Locate the cell with the specified text and output its [X, Y] center coordinate. 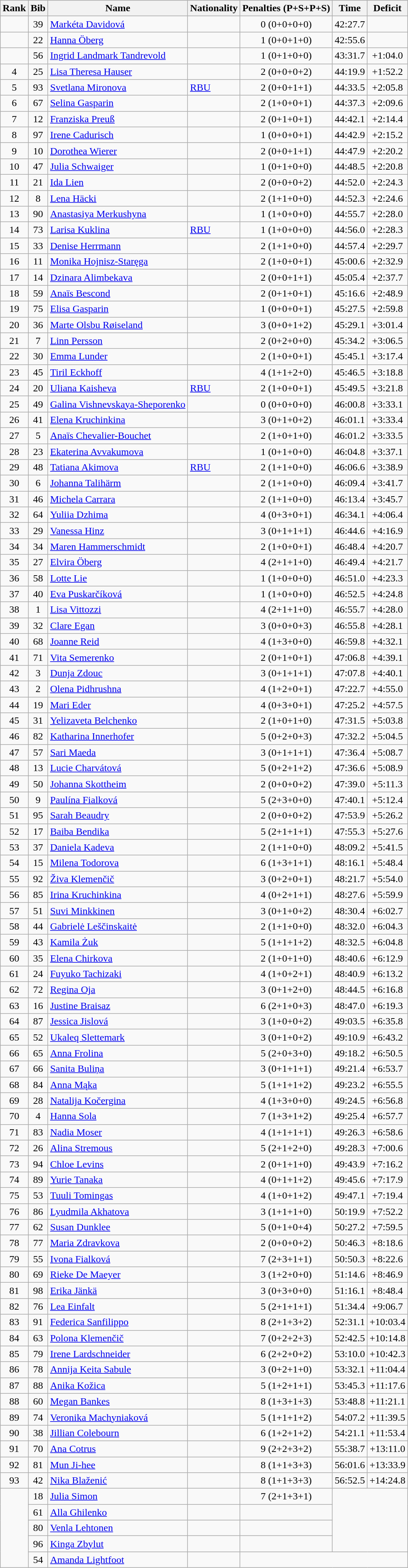
Nika Blaženić [118, 1481]
47:36.6 [350, 768]
3 (1+2+0+0) [286, 1275]
49:47.1 [350, 1195]
3 (0+0+1+2) [286, 325]
44:37.3 [350, 103]
Dunja Zdouc [118, 673]
+3:37.1 [388, 451]
+5:08.9 [388, 768]
56:52.5 [350, 1481]
Maren Hammerschmidt [118, 547]
7 (2+1+3+1) [286, 1496]
Ekaterina Avvakumova [118, 451]
Dzinara Alimbekava [118, 277]
+4:20.7 [388, 547]
53:32.1 [350, 1370]
+5:04.5 [388, 737]
+11:39.5 [388, 1417]
Michela Carrara [118, 499]
3 (1+1+1+0) [286, 1212]
Olena Pidhrushna [118, 689]
Franziska Preuß [118, 119]
Irene Cadurisch [118, 135]
Johanna Skottheim [118, 784]
47:55.3 [350, 831]
44:56.0 [350, 230]
4 (1+1+1+1) [286, 1132]
Julia Simon [118, 1496]
Milena Todorova [118, 863]
Chloe Levins [118, 1164]
Jessica Jislová [118, 1021]
47:22.7 [350, 689]
Yurie Tanaka [118, 1180]
+10:42.3 [388, 1354]
+10:14.8 [388, 1338]
Anaïs Chevalier-Bouchet [118, 435]
46:59.8 [350, 641]
+5:48.4 [388, 863]
45:49.5 [350, 388]
+4:39.1 [388, 657]
Lisa Theresa Hauser [118, 72]
Lyudmila Akhatova [118, 1212]
+5:03.8 [388, 721]
2 (0+1+1+0) [286, 1164]
Marte Olsbu Røiseland [118, 325]
Elena Chirkova [118, 958]
5 (2+3+0+0) [286, 800]
4 (1+2+0+1) [286, 689]
48:09.2 [350, 847]
+3:38.9 [388, 467]
49:28.3 [350, 1148]
Baiba Bendika [118, 831]
+11:17.6 [388, 1385]
Fuyuko Tachizaki [118, 974]
+11:21.1 [388, 1401]
+6:04.3 [388, 926]
7 (2+3+1+1) [286, 1259]
46:34.1 [350, 515]
+3:33.1 [388, 404]
45:46.5 [350, 372]
8 (2+1+3+2) [286, 1322]
Time [350, 8]
+4:28.1 [388, 626]
4 (1+0+1+2) [286, 1195]
46:06.6 [350, 467]
Tatiana Akimova [118, 467]
Alla Ghilenko [118, 1512]
Lea Einfalt [118, 1306]
46:01.1 [350, 420]
Mun Ji-hee [118, 1464]
Clare Egan [118, 626]
+4:16.9 [388, 531]
+5:59.9 [388, 895]
Selina Gasparin [118, 103]
+3:18.8 [388, 372]
+4:32.1 [388, 641]
44:52.3 [350, 198]
+5:26.2 [388, 816]
53:48.8 [350, 1401]
+7:17.9 [388, 1180]
2 (0+2+0+0) [286, 341]
42:27.7 [350, 24]
96 [38, 1544]
Hanna Sola [118, 1116]
4 (1+1+2+0) [286, 372]
54:07.2 [350, 1417]
+11:53.4 [388, 1433]
+6:43.2 [388, 1037]
46:52.5 [350, 594]
3 (0+0+0+3) [286, 626]
Dorothea Wierer [118, 151]
53:45.3 [350, 1385]
49:10.9 [350, 1037]
56:01.6 [350, 1464]
7 (0+2+2+3) [286, 1338]
+11:04.4 [388, 1370]
3 (0+2+1+0) [286, 1370]
+5:12.4 [388, 800]
Deficit [388, 8]
Vita Semerenko [118, 657]
5 (2+0+3+0) [286, 1053]
+5:54.0 [388, 879]
+7:52.2 [388, 1212]
52:42.5 [350, 1338]
48:44.5 [350, 990]
47:31.5 [350, 721]
+7:16.2 [388, 1164]
Irene Lardschneider [118, 1354]
48:21.7 [350, 879]
51:34.4 [350, 1306]
46:44.6 [350, 531]
Ingrid Landmark Tandrevold [118, 56]
Hanna Öberg [118, 40]
49:24.5 [350, 1101]
Markéta Davidová [118, 24]
+8:18.6 [388, 1243]
Megan Bankes [118, 1401]
+3:33.4 [388, 420]
Penalties (P+S+P+S) [286, 8]
Živa Klemenčič [118, 879]
Lena Häcki [118, 198]
+8:46.9 [388, 1275]
+14:24.8 [388, 1481]
54:21.1 [350, 1433]
Yelizaveta Belchenko [118, 721]
47:25.2 [350, 705]
49:23.2 [350, 1085]
Venla Lehtonen [118, 1528]
Daniela Kadeva [118, 847]
47:40.1 [350, 800]
+7:59.5 [388, 1227]
50:19.9 [350, 1212]
1 [38, 610]
94 [38, 1164]
+4:55.0 [388, 689]
Jillian Colebourn [118, 1433]
+6:16.8 [388, 990]
44:55.7 [350, 214]
+2:24.6 [388, 198]
46:55.7 [350, 610]
Gabrielė Leščinskaitė [118, 926]
46:09.4 [350, 483]
48:16.1 [350, 863]
45:29.1 [350, 325]
49:03.5 [350, 1021]
50:46.3 [350, 1243]
Elvira Öberg [118, 562]
Emma Lunder [118, 356]
+6:13.2 [388, 974]
+6:12.9 [388, 958]
Sari Maeda [118, 752]
9 (2+2+3+2) [286, 1449]
+1:52.2 [388, 72]
Galina Vishnevskaya-Sheporenko [118, 404]
+5:41.5 [388, 847]
97 [38, 135]
Susan Dunklee [118, 1227]
51:14.6 [350, 1275]
Rank [14, 8]
48:27.6 [350, 895]
+9:06.7 [388, 1306]
44:52.0 [350, 182]
95 [38, 816]
48:30.4 [350, 910]
49:18.2 [350, 1053]
+2:14.4 [388, 119]
Maria Zdravkova [118, 1243]
+2:05.8 [388, 87]
Lotte Lie [118, 578]
49:45.6 [350, 1180]
Bib [38, 8]
Kamila Żuk [118, 942]
44:19.9 [350, 72]
Yuliia Dzhima [118, 515]
+2:37.7 [388, 277]
+6:02.7 [388, 910]
Nadia Moser [118, 1132]
3 (0+2+0+1) [286, 879]
Joanne Reid [118, 641]
5 (1+2+1+1) [286, 1385]
Rieke De Maeyer [118, 1275]
4 (0+2+1+1) [286, 895]
Vanessa Hinz [118, 531]
47:53.9 [350, 816]
45:45.1 [350, 356]
Julia Schwaiger [118, 166]
Ida Lien [118, 182]
49:26.3 [350, 1132]
+2:28.3 [388, 230]
Ana Cotrus [118, 1449]
+4:24.8 [388, 594]
+4:06.4 [388, 515]
8 (1+3+1+3) [286, 1401]
Amanda Lightfoot [118, 1560]
+2:09.6 [388, 103]
Tuuli Tomingas [118, 1195]
+13:33.9 [388, 1464]
+3:06.5 [388, 341]
Ivona Fialková [118, 1259]
+3:45.7 [388, 499]
+6:56.8 [388, 1101]
5 (2+1+2+0) [286, 1148]
Anaïs Bescond [118, 293]
49:25.4 [350, 1116]
+1:04.0 [388, 56]
45:05.4 [350, 277]
Regina Oja [118, 990]
Federica Sanfilippo [118, 1322]
+13:11.0 [388, 1449]
Alina Stremous [118, 1148]
+2:24.3 [388, 182]
+8:22.6 [388, 1259]
Anika Kožica [118, 1385]
Lisa Vittozzi [118, 610]
1 (0+0+1+0) [286, 40]
46:00.8 [350, 404]
+3:17.4 [388, 356]
6 (2+1+0+3) [286, 1006]
48:32.5 [350, 942]
+4:28.0 [388, 610]
+6:55.5 [388, 1085]
Annija Keita Sabule [118, 1370]
98 [38, 1291]
45:34.2 [350, 341]
+2:20.2 [388, 151]
Linn Persson [118, 341]
Anna Frolina [118, 1053]
+6:19.3 [388, 1006]
43:31.7 [350, 56]
45:16.6 [350, 293]
Tiril Eckhoff [118, 372]
5 (0+2+0+3) [286, 737]
44:57.4 [350, 246]
50:50.3 [350, 1259]
+10:03.4 [388, 1322]
45:27.5 [350, 309]
47:36.4 [350, 752]
+4:23.3 [388, 578]
Eva Puskarčíková [118, 594]
4 (1+0+2+1) [286, 974]
Nationality [214, 8]
Ukaleq Slettemark [118, 1037]
5 (0+1+0+4) [286, 1227]
3 (0+1+2+0) [286, 990]
+2:48.9 [388, 293]
Sarah Beaudry [118, 816]
+7:00.6 [388, 1148]
6 (1+3+1+1) [286, 863]
Elisa Gasparin [118, 309]
Kinga Zbylut [118, 1544]
44:42.1 [350, 119]
Polona Klemenčič [118, 1338]
+8:48.4 [388, 1291]
+6:50.5 [388, 1053]
47:06.8 [350, 657]
2 [38, 689]
53:10.0 [350, 1354]
+5:11.3 [388, 784]
Svetlana Mironova [118, 87]
47:32.2 [350, 737]
+2:29.7 [388, 246]
4 (0+1+1+2) [286, 1180]
46:51.0 [350, 578]
45:00.6 [350, 262]
Monika Hojnisz-Staręga [118, 262]
7 (1+3+1+2) [286, 1116]
+3:21.8 [388, 388]
Mari Eder [118, 705]
Irina Kruchinkina [118, 895]
+4:57.5 [388, 705]
44:42.9 [350, 135]
47:39.0 [350, 784]
Paulína Fialková [118, 800]
5 (0+2+1+2) [286, 768]
+6:35.8 [388, 1021]
52:31.1 [350, 1322]
46:55.8 [350, 626]
Sanita Buliņa [118, 1069]
Larisa Kuklina [118, 230]
Katharina Innerhofer [118, 737]
+5:08.7 [388, 752]
+6:58.6 [388, 1132]
+6:53.7 [388, 1069]
44:33.5 [350, 87]
55:38.7 [350, 1449]
+2:15.2 [388, 135]
+3:33.5 [388, 435]
Anna Mąka [118, 1085]
6 (1+2+1+2) [286, 1433]
49:21.4 [350, 1069]
Johanna Talihärm [118, 483]
51:16.1 [350, 1291]
47:07.8 [350, 673]
Veronika Machyniaková [118, 1417]
48:32.0 [350, 926]
46:01.2 [350, 435]
46:48.4 [350, 547]
Erika Jänkä [118, 1291]
46:04.8 [350, 451]
Elena Kruchinkina [118, 420]
+6:04.8 [388, 942]
3 (0+3+0+0) [286, 1291]
Lucie Charvátová [118, 768]
48:40.6 [350, 958]
Uliana Kaisheva [118, 388]
+4:21.7 [388, 562]
44:48.5 [350, 166]
Name [118, 8]
+2:59.8 [388, 309]
+5:27.6 [388, 831]
49:43.9 [350, 1164]
+4:40.1 [388, 673]
46:49.4 [350, 562]
+3:01.4 [388, 325]
46:13.4 [350, 499]
+2:28.0 [388, 214]
3 (1+0+0+2) [286, 1021]
3 [38, 673]
44:47.9 [350, 151]
+2:32.9 [388, 262]
Anastasiya Merkushyna [118, 214]
Natalija Kočergina [118, 1101]
+7:19.4 [388, 1195]
Denise Herrmann [118, 246]
+3:41.7 [388, 483]
6 (2+2+0+2) [286, 1354]
48:47.0 [350, 1006]
+2:20.8 [388, 166]
42:55.6 [350, 40]
+6:57.7 [388, 1116]
50:27.2 [350, 1227]
48:40.9 [350, 974]
Suvi Minkkinen [118, 910]
Justine Braisaz [118, 1006]
